Return [x, y] of the center of cell containing provided text 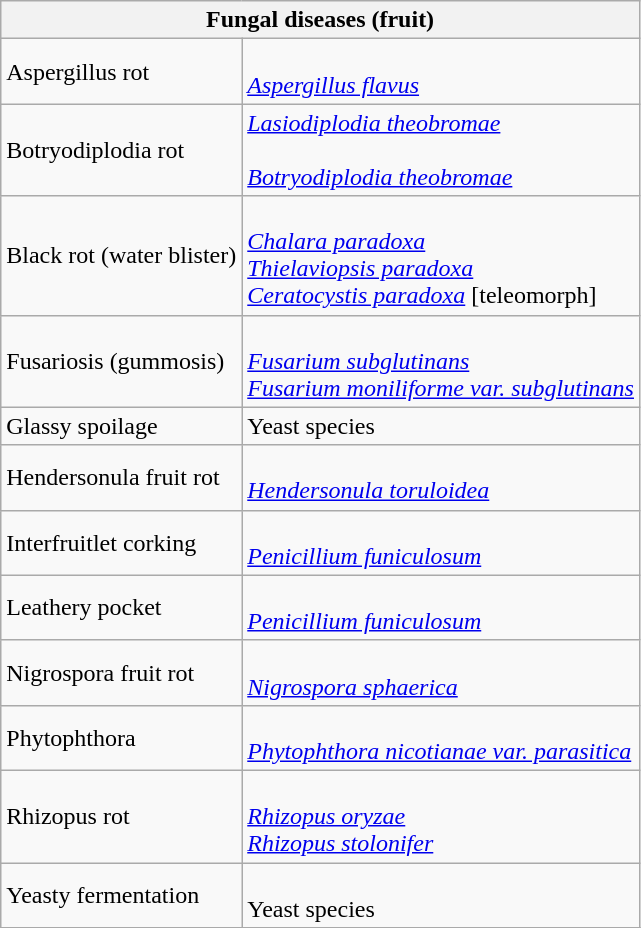
Rhizopus rot [122, 816]
Nigrospora fruit rot [122, 672]
Black rot (water blister) [122, 256]
Fusarium subglutinans Fusarium moniliforme var. subglutinans [441, 361]
Phytophthora nicotianae var. parasitica [441, 738]
Aspergillus rot [122, 72]
Botryodiplodia rot [122, 150]
Hendersonula fruit rot [122, 478]
Rhizopus oryzae Rhizopus stolonifer [441, 816]
Yeasty fermentation [122, 894]
Phytophthora [122, 738]
Lasiodiplodia theobromae Botryodiplodia theobromae [441, 150]
Interfruitlet corking [122, 542]
Hendersonula toruloidea [441, 478]
Fusariosis (gummosis) [122, 361]
Aspergillus flavus [441, 72]
Leathery pocket [122, 608]
Nigrospora sphaerica [441, 672]
Fungal diseases (fruit) [320, 20]
Glassy spoilage [122, 426]
Chalara paradoxa Thielaviopsis paradoxa Ceratocystis paradoxa [teleomorph] [441, 256]
